Detect which cell encompasses the target text, then output its [X, Y] center coordinate. 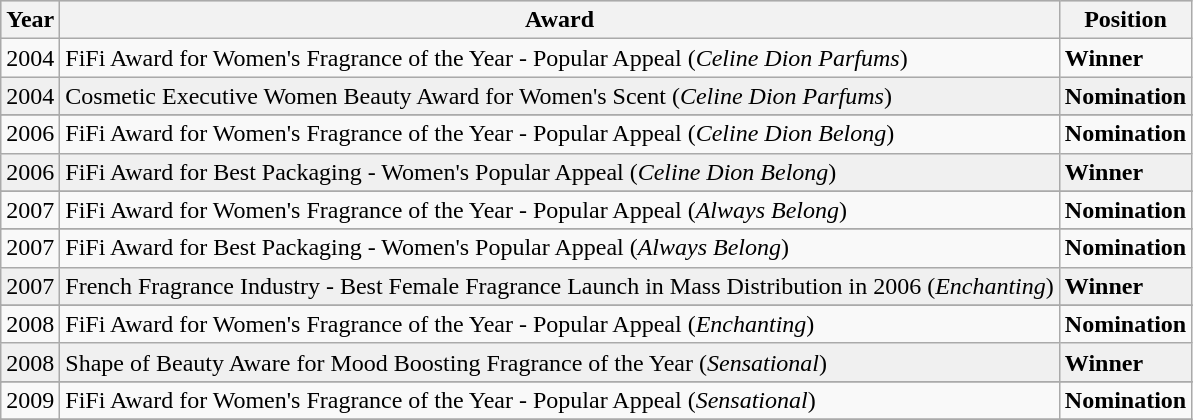
FiFi Award for Women's Fragrance of the Year - Popular Appeal (Celine Dion Belong) [560, 134]
Shape of Beauty Aware for Mood Boosting Fragrance of the Year (Sensational) [560, 362]
Position [1125, 20]
FiFi Award for Women's Fragrance of the Year - Popular Appeal (Enchanting) [560, 324]
Award [560, 20]
Cosmetic Executive Women Beauty Award for Women's Scent (Celine Dion Parfums) [560, 96]
2009 [30, 400]
FiFi Award for Women's Fragrance of the Year - Popular Appeal (Always Belong) [560, 210]
FiFi Award for Women's Fragrance of the Year - Popular Appeal (Sensational) [560, 400]
FiFi Award for Women's Fragrance of the Year - Popular Appeal (Celine Dion Parfums) [560, 58]
French Fragrance Industry - Best Female Fragrance Launch in Mass Distribution in 2006 (Enchanting) [560, 286]
Year [30, 20]
FiFi Award for Best Packaging - Women's Popular Appeal (Celine Dion Belong) [560, 172]
FiFi Award for Best Packaging - Women's Popular Appeal (Always Belong) [560, 248]
